Detect which cell encompasses the target text, then output its [X, Y] center coordinate. 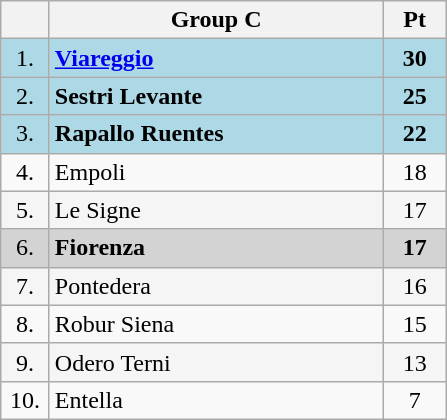
2. [26, 96]
22 [415, 134]
Pontedera [216, 286]
13 [415, 362]
Viareggio [216, 58]
7 [415, 400]
Rapallo Ruentes [216, 134]
25 [415, 96]
Group C [216, 20]
7. [26, 286]
Le Signe [216, 210]
Pt [415, 20]
15 [415, 324]
Odero Terni [216, 362]
5. [26, 210]
Entella [216, 400]
30 [415, 58]
1. [26, 58]
4. [26, 172]
Fiorenza [216, 248]
Empoli [216, 172]
8. [26, 324]
18 [415, 172]
9. [26, 362]
Robur Siena [216, 324]
6. [26, 248]
16 [415, 286]
3. [26, 134]
10. [26, 400]
Sestri Levante [216, 96]
